Extract the (x, y) coordinate from the center of the cell holding the provided text.  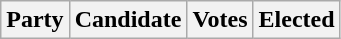
Party (35, 20)
Elected (296, 20)
Votes (220, 20)
Candidate (128, 20)
